Identify which cell holds the provided text, then report its [x, y] central coordinate. 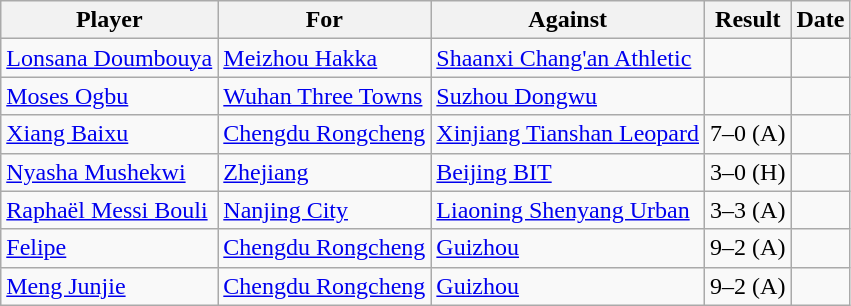
For [324, 20]
Meng Junjie [110, 286]
Felipe [110, 248]
Xinjiang Tianshan Leopard [568, 134]
3–0 (H) [748, 172]
Moses Ogbu [110, 96]
Suzhou Dongwu [568, 96]
7–0 (A) [748, 134]
Lonsana Doumbouya [110, 58]
Liaoning Shenyang Urban [568, 210]
Zhejiang [324, 172]
Raphaël Messi Bouli [110, 210]
Against [568, 20]
Date [820, 20]
Meizhou Hakka [324, 58]
Player [110, 20]
Nanjing City [324, 210]
Result [748, 20]
Shaanxi Chang'an Athletic [568, 58]
Beijing BIT [568, 172]
Nyasha Mushekwi [110, 172]
Xiang Baixu [110, 134]
3–3 (A) [748, 210]
Wuhan Three Towns [324, 96]
